For the text-containing cell, return its midpoint in [X, Y] coordinate format. 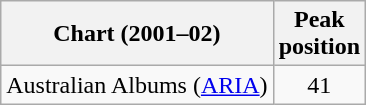
Peakposition [319, 34]
Australian Albums (ARIA) [137, 85]
Chart (2001–02) [137, 34]
41 [319, 85]
